Capture the cell that displays the provided text and extract its (X, Y) central coordinate. 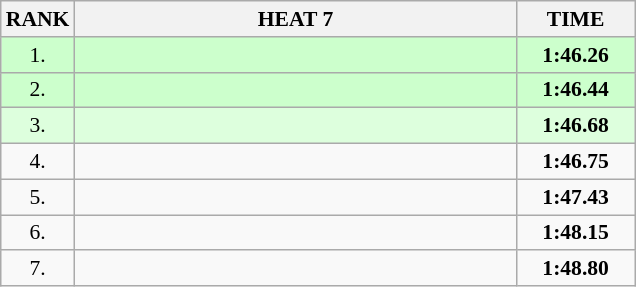
1:46.26 (576, 55)
RANK (38, 19)
3. (38, 126)
7. (38, 269)
1:48.15 (576, 233)
1:48.80 (576, 269)
1:46.68 (576, 126)
4. (38, 162)
1:47.43 (576, 197)
HEAT 7 (295, 19)
6. (38, 233)
1. (38, 55)
1:46.44 (576, 90)
TIME (576, 19)
2. (38, 90)
1:46.75 (576, 162)
5. (38, 197)
